Output the (x, y) coordinate of the center of the cell containing the given text.  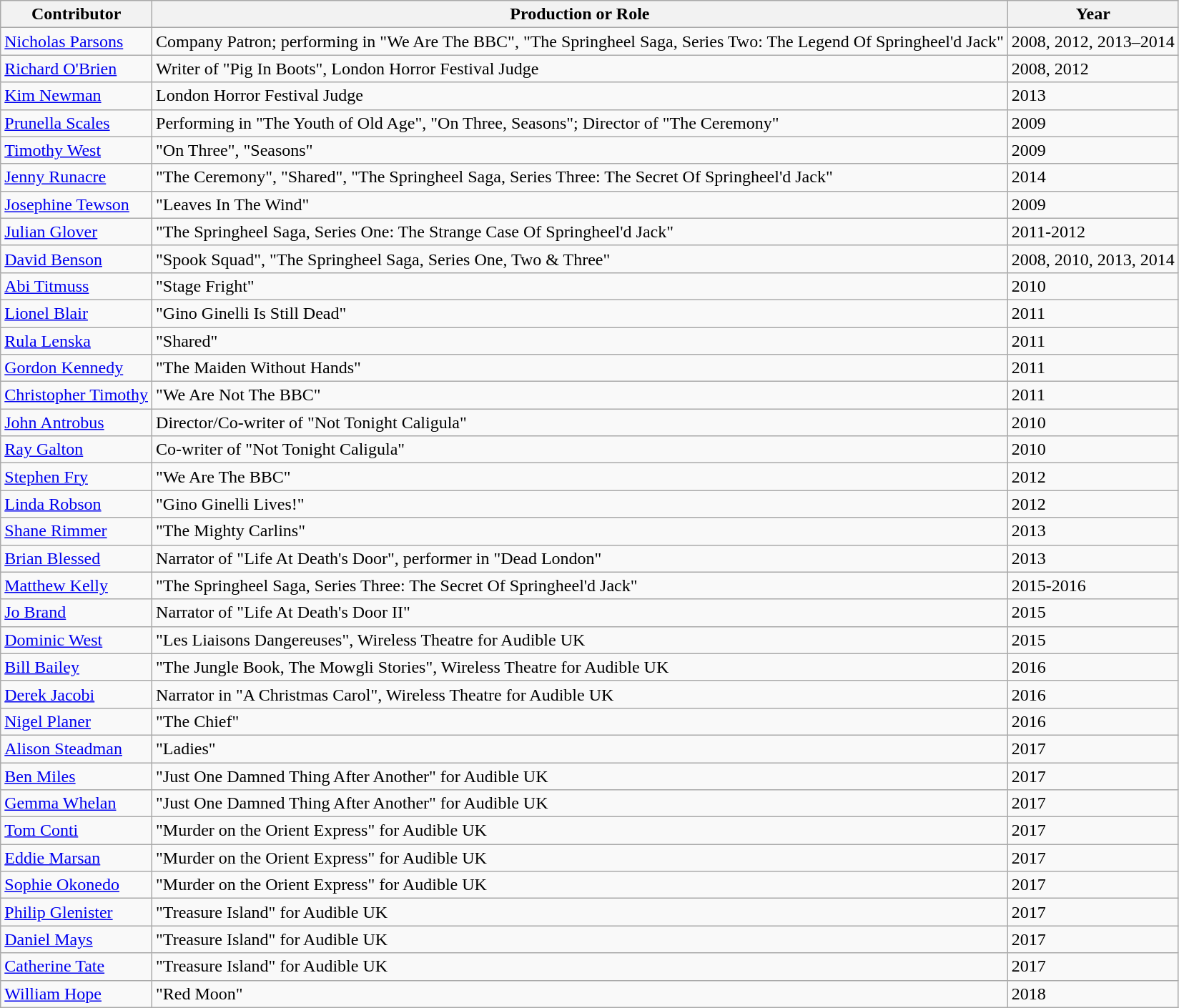
Julian Glover (77, 232)
Gemma Whelan (77, 804)
Dominic West (77, 640)
Tom Conti (77, 831)
David Benson (77, 259)
"The Maiden Without Hands" (581, 368)
Jo Brand (77, 613)
"Leaves In The Wind" (581, 204)
Philip Glenister (77, 912)
Nicholas Parsons (77, 41)
Sophie Okonedo (77, 885)
2008, 2010, 2013, 2014 (1092, 259)
Alison Steadman (77, 748)
Stephen Fry (77, 477)
Daniel Mays (77, 939)
Eddie Marsan (77, 858)
"The Springheel Saga, Series Three: The Secret Of Springheel'd Jack" (581, 585)
2014 (1092, 177)
Nigel Planer (77, 721)
2015-2016 (1092, 585)
Josephine Tewson (77, 204)
Writer of "Pig In Boots", London Horror Festival Judge (581, 69)
Christopher Timothy (77, 395)
"Les Liaisons Dangereuses", Wireless Theatre for Audible UK (581, 640)
Lionel Blair (77, 313)
Prunella Scales (77, 123)
"Gino Ginelli Is Still Dead" (581, 313)
John Antrobus (77, 423)
Ray Galton (77, 450)
Co-writer of "Not Tonight Caligula" (581, 450)
2011-2012 (1092, 232)
Matthew Kelly (77, 585)
"We Are Not The BBC" (581, 395)
Performing in "The Youth of Old Age", "On Three, Seasons"; Director of "The Ceremony" (581, 123)
2018 (1092, 994)
Company Patron; performing in "We Are The BBC", "The Springheel Saga, Series Two: The Legend Of Springheel'd Jack" (581, 41)
"The Ceremony", "Shared", "The Springheel Saga, Series Three: The Secret Of Springheel'd Jack" (581, 177)
Narrator in "A Christmas Carol", Wireless Theatre for Audible UK (581, 694)
Bill Bailey (77, 667)
Linda Robson (77, 504)
Brian Blessed (77, 558)
"The Springheel Saga, Series One: The Strange Case Of Springheel'd Jack" (581, 232)
"We Are The BBC" (581, 477)
"Gino Ginelli Lives!" (581, 504)
Catherine Tate (77, 967)
Richard O'Brien (77, 69)
"Spook Squad", "The Springheel Saga, Series One, Two & Three" (581, 259)
Timothy West (77, 150)
Shane Rimmer (77, 531)
2008, 2012, 2013–2014 (1092, 41)
2008, 2012 (1092, 69)
Rula Lenska (77, 341)
Narrator of "Life At Death's Door", performer in "Dead London" (581, 558)
Contributor (77, 14)
William Hope (77, 994)
Gordon Kennedy (77, 368)
"The Mighty Carlins" (581, 531)
"The Chief" (581, 721)
"The Jungle Book, The Mowgli Stories", Wireless Theatre for Audible UK (581, 667)
"On Three", "Seasons" (581, 150)
Kim Newman (77, 96)
"Ladies" (581, 748)
Narrator of "Life At Death's Door II" (581, 613)
"Stage Fright" (581, 286)
"Shared" (581, 341)
Derek Jacobi (77, 694)
Ben Miles (77, 776)
London Horror Festival Judge (581, 96)
Abi Titmuss (77, 286)
"Red Moon" (581, 994)
Jenny Runacre (77, 177)
Year (1092, 14)
Production or Role (581, 14)
Director/Co-writer of "Not Tonight Caligula" (581, 423)
